Capture the cell that displays the provided text and extract its [X, Y] central coordinate. 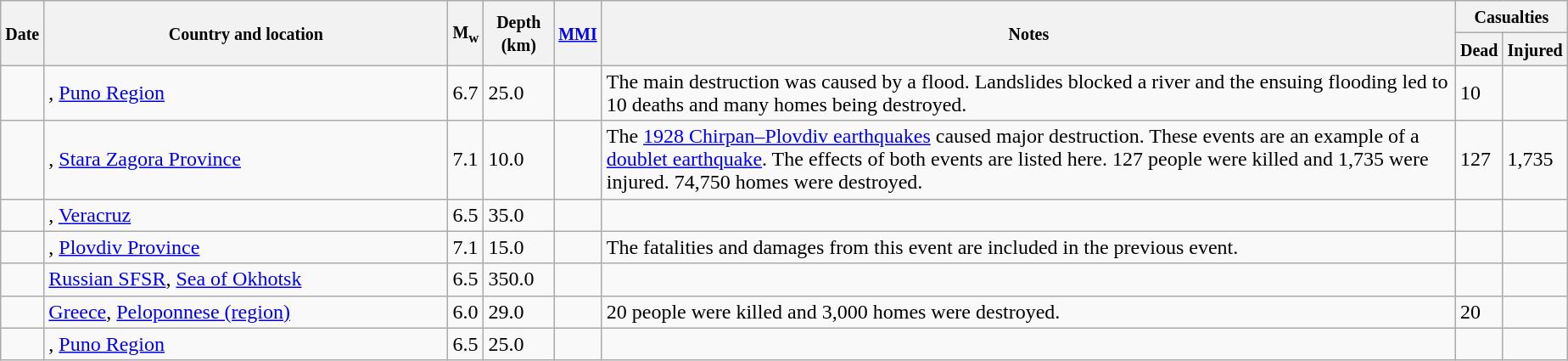
, Veracruz [246, 215]
, Stara Zagora Province [246, 160]
Date [22, 33]
20 people were killed and 3,000 homes were destroyed. [1028, 312]
350.0 [519, 279]
35.0 [519, 215]
Mw [466, 33]
Dead [1479, 49]
Russian SFSR, Sea of Okhotsk [246, 279]
Notes [1028, 33]
The main destruction was caused by a flood. Landslides blocked a river and the ensuing flooding led to 10 deaths and many homes being destroyed. [1028, 93]
Country and location [246, 33]
6.0 [466, 312]
MMI [579, 33]
10.0 [519, 160]
127 [1479, 160]
15.0 [519, 247]
29.0 [519, 312]
1,735 [1535, 160]
6.7 [466, 93]
Injured [1535, 49]
The fatalities and damages from this event are included in the previous event. [1028, 247]
Greece, Peloponnese (region) [246, 312]
Depth (km) [519, 33]
Casualties [1511, 17]
10 [1479, 93]
, Plovdiv Province [246, 247]
20 [1479, 312]
